Provide the [x, y] coordinate of the cell's center where the given text is located.  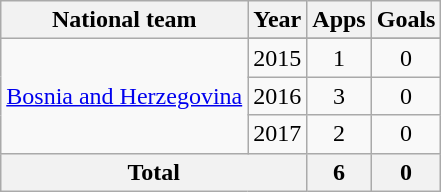
Apps [339, 20]
Goals [406, 20]
2016 [278, 96]
National team [124, 20]
Total [154, 172]
Bosnia and Herzegovina [124, 96]
2 [339, 134]
6 [339, 172]
2015 [278, 58]
2017 [278, 134]
3 [339, 96]
Year [278, 20]
1 [339, 58]
